Return [X, Y] of the center of cell containing provided text 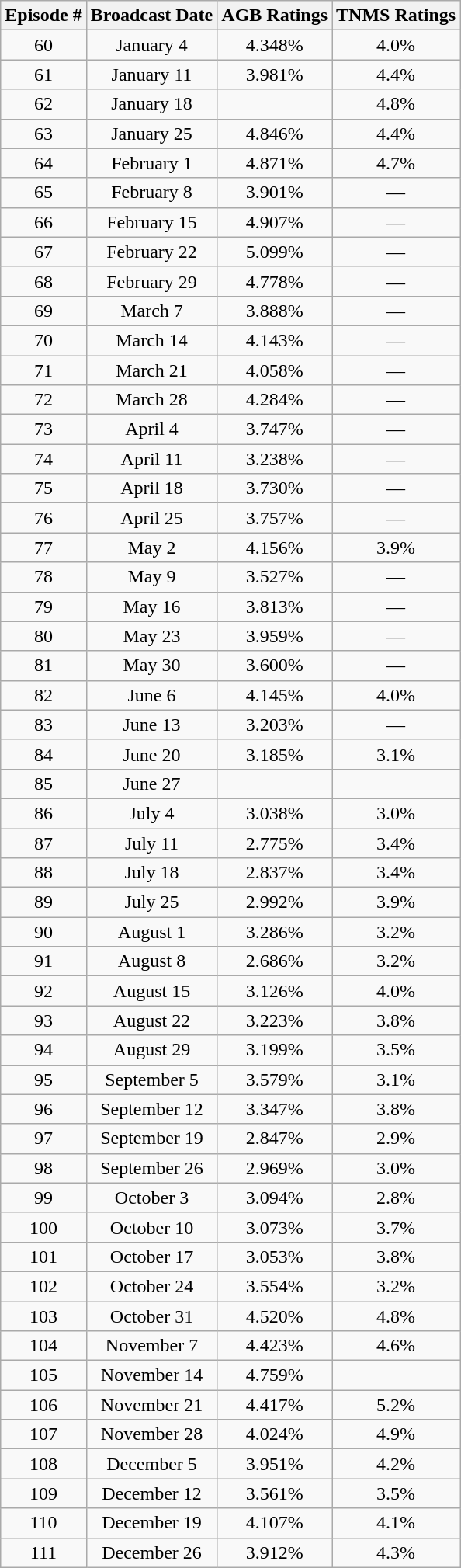
81 [43, 666]
November 14 [152, 1375]
2.9% [396, 1139]
October 24 [152, 1286]
March 14 [152, 340]
July 18 [152, 873]
4.778% [275, 281]
5.2% [396, 1405]
4.058% [275, 370]
August 15 [152, 991]
June 27 [152, 784]
69 [43, 311]
December 5 [152, 1464]
3.600% [275, 666]
May 30 [152, 666]
71 [43, 370]
70 [43, 340]
December 26 [152, 1552]
61 [43, 75]
2.847% [275, 1139]
104 [43, 1346]
November 7 [152, 1346]
76 [43, 518]
August 29 [152, 1050]
December 19 [152, 1523]
September 19 [152, 1139]
91 [43, 961]
2.686% [275, 961]
October 31 [152, 1316]
3.981% [275, 75]
December 12 [152, 1493]
August 22 [152, 1020]
February 8 [152, 193]
4.3% [396, 1552]
June 20 [152, 754]
74 [43, 459]
March 7 [152, 311]
2.992% [275, 902]
3.579% [275, 1080]
4.284% [275, 400]
November 21 [152, 1405]
August 8 [152, 961]
May 9 [152, 577]
4.417% [275, 1405]
February 29 [152, 281]
94 [43, 1050]
4.520% [275, 1316]
3.094% [275, 1198]
4.9% [396, 1434]
3.757% [275, 518]
April 4 [152, 429]
July 25 [152, 902]
83 [43, 725]
3.813% [275, 607]
2.775% [275, 843]
111 [43, 1552]
2.8% [396, 1198]
3.238% [275, 459]
3.126% [275, 991]
November 28 [152, 1434]
September 12 [152, 1109]
3.959% [275, 636]
60 [43, 45]
April 18 [152, 488]
90 [43, 932]
101 [43, 1257]
4.907% [275, 222]
82 [43, 695]
3.286% [275, 932]
4.759% [275, 1375]
January 18 [152, 104]
3.073% [275, 1227]
TNMS Ratings [396, 16]
93 [43, 1020]
107 [43, 1434]
October 10 [152, 1227]
September 5 [152, 1080]
103 [43, 1316]
96 [43, 1109]
4.156% [275, 548]
3.7% [396, 1227]
4.107% [275, 1523]
3.730% [275, 488]
3.199% [275, 1050]
4.1% [396, 1523]
February 1 [152, 163]
108 [43, 1464]
3.901% [275, 193]
3.038% [275, 813]
January 11 [152, 75]
AGB Ratings [275, 16]
80 [43, 636]
4.143% [275, 340]
4.846% [275, 134]
65 [43, 193]
105 [43, 1375]
2.969% [275, 1168]
June 6 [152, 695]
75 [43, 488]
September 26 [152, 1168]
March 21 [152, 370]
109 [43, 1493]
79 [43, 607]
February 15 [152, 222]
July 11 [152, 843]
3.888% [275, 311]
4.423% [275, 1346]
98 [43, 1168]
89 [43, 902]
86 [43, 813]
92 [43, 991]
October 17 [152, 1257]
June 13 [152, 725]
4.7% [396, 163]
3.223% [275, 1020]
February 22 [152, 252]
3.053% [275, 1257]
Broadcast Date [152, 16]
March 28 [152, 400]
88 [43, 873]
October 3 [152, 1198]
67 [43, 252]
May 2 [152, 548]
102 [43, 1286]
100 [43, 1227]
April 11 [152, 459]
January 4 [152, 45]
78 [43, 577]
4.2% [396, 1464]
5.099% [275, 252]
4.6% [396, 1346]
97 [43, 1139]
85 [43, 784]
April 25 [152, 518]
3.347% [275, 1109]
3.747% [275, 429]
84 [43, 754]
64 [43, 163]
3.561% [275, 1493]
2.837% [275, 873]
3.554% [275, 1286]
73 [43, 429]
99 [43, 1198]
4.145% [275, 695]
63 [43, 134]
August 1 [152, 932]
87 [43, 843]
72 [43, 400]
106 [43, 1405]
May 23 [152, 636]
95 [43, 1080]
66 [43, 222]
3.912% [275, 1552]
62 [43, 104]
110 [43, 1523]
4.871% [275, 163]
4.024% [275, 1434]
3.951% [275, 1464]
4.348% [275, 45]
77 [43, 548]
3.203% [275, 725]
3.185% [275, 754]
May 16 [152, 607]
July 4 [152, 813]
68 [43, 281]
January 25 [152, 134]
3.527% [275, 577]
Episode # [43, 16]
